Search for the cell housing the specified text and yield its (X, Y) center coordinate. 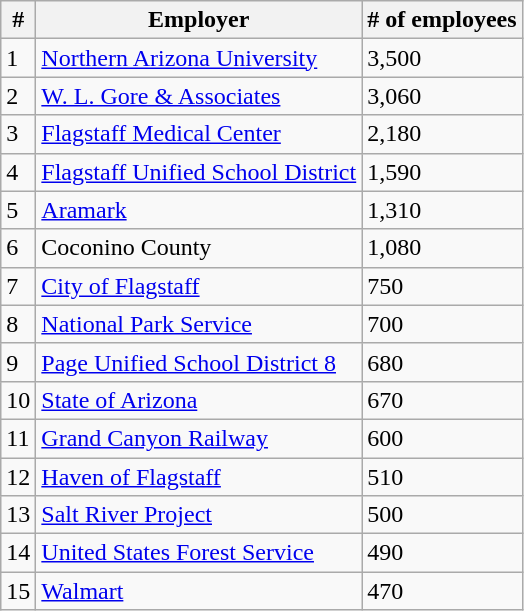
14 (18, 553)
Employer (199, 20)
1,310 (442, 210)
3,500 (442, 58)
2 (18, 96)
1,080 (442, 248)
15 (18, 591)
United States Forest Service (199, 553)
6 (18, 248)
3 (18, 134)
8 (18, 324)
Page Unified School District 8 (199, 362)
680 (442, 362)
7 (18, 286)
490 (442, 553)
750 (442, 286)
Flagstaff Medical Center (199, 134)
Northern Arizona University (199, 58)
12 (18, 477)
2,180 (442, 134)
Flagstaff Unified School District (199, 172)
10 (18, 400)
# of employees (442, 20)
W. L. Gore & Associates (199, 96)
Grand Canyon Railway (199, 438)
5 (18, 210)
State of Arizona (199, 400)
700 (442, 324)
Aramark (199, 210)
Walmart (199, 591)
600 (442, 438)
Salt River Project (199, 515)
Haven of Flagstaff (199, 477)
470 (442, 591)
1 (18, 58)
11 (18, 438)
13 (18, 515)
National Park Service (199, 324)
1,590 (442, 172)
510 (442, 477)
500 (442, 515)
City of Flagstaff (199, 286)
Coconino County (199, 248)
3,060 (442, 96)
9 (18, 362)
670 (442, 400)
# (18, 20)
4 (18, 172)
